Output the (X, Y) coordinate of the center of the cell containing the given text.  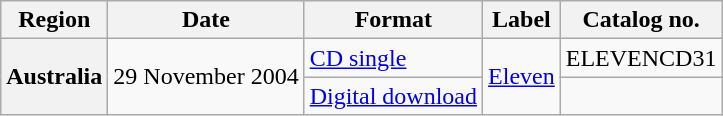
Region (54, 20)
Label (522, 20)
29 November 2004 (206, 77)
Catalog no. (641, 20)
Australia (54, 77)
Digital download (393, 96)
CD single (393, 58)
ELEVENCD31 (641, 58)
Date (206, 20)
Format (393, 20)
Eleven (522, 77)
